Locate the cell with the specified text and output its (X, Y) center coordinate. 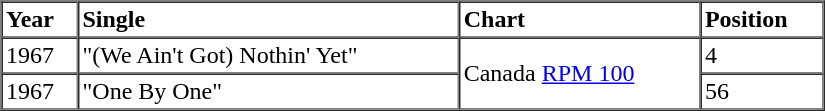
Chart (580, 20)
Single (268, 20)
Position (762, 20)
"(We Ain't Got) Nothin' Yet" (268, 56)
"One By One" (268, 92)
4 (762, 56)
Year (40, 20)
Canada RPM 100 (580, 74)
56 (762, 92)
